Extract the [X, Y] coordinate from the center of the cell holding the provided text.  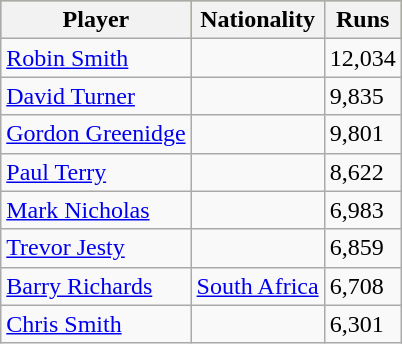
6,859 [362, 248]
6,983 [362, 210]
Player [96, 20]
9,801 [362, 134]
South Africa [258, 286]
David Turner [96, 96]
Nationality [258, 20]
Paul Terry [96, 172]
Trevor Jesty [96, 248]
9,835 [362, 96]
Barry Richards [96, 286]
Chris Smith [96, 324]
Mark Nicholas [96, 210]
Robin Smith [96, 58]
8,622 [362, 172]
6,301 [362, 324]
Runs [362, 20]
6,708 [362, 286]
12,034 [362, 58]
Gordon Greenidge [96, 134]
